Scan for the cell matching the given text and deliver its (X, Y) coordinate at center. 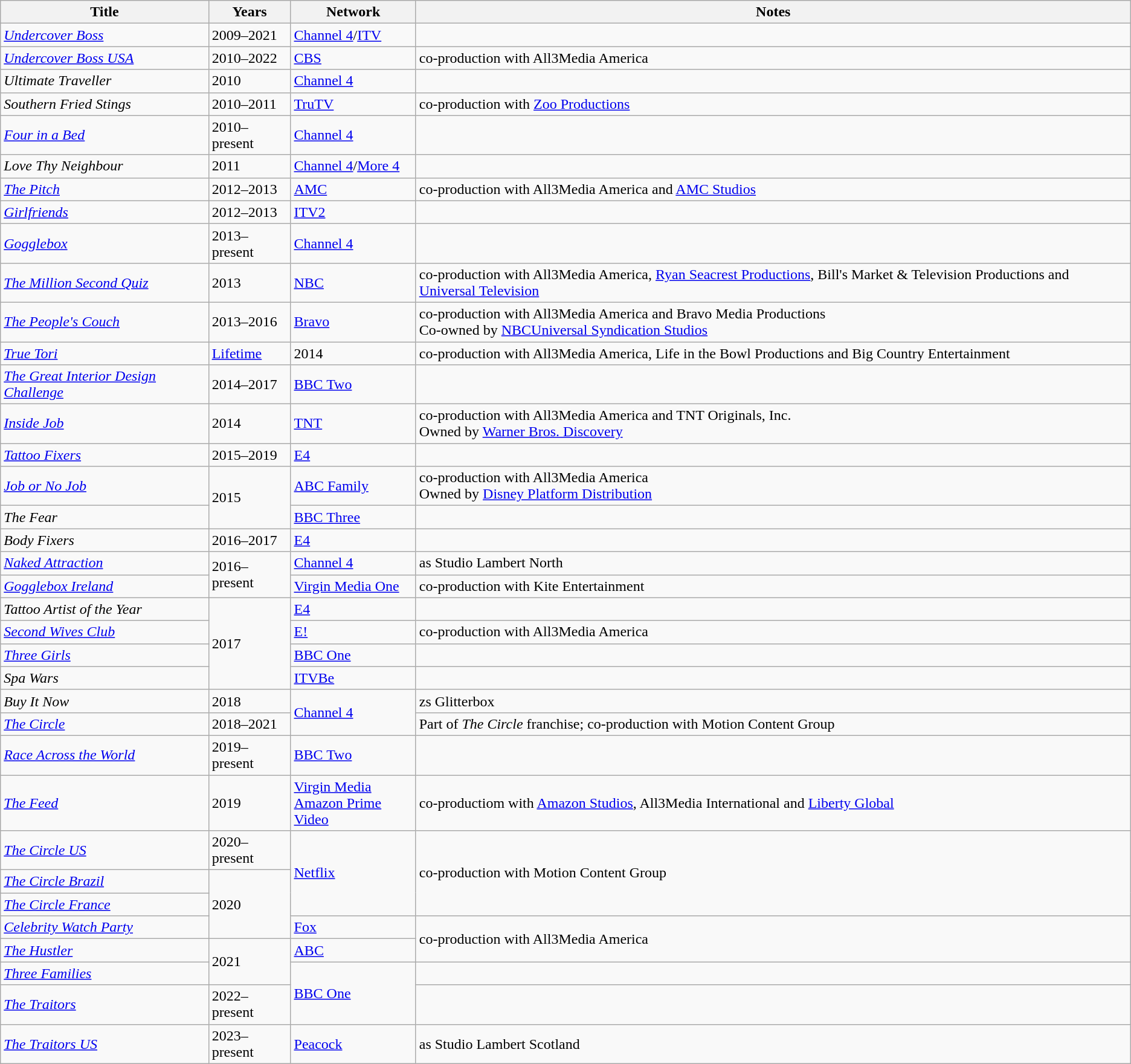
2020–present (250, 851)
co-production with All3Media AmericaOwned by Disney Platform Distribution (773, 486)
co-production with Kite Entertainment (773, 586)
2018–2021 (250, 724)
co-production with Motion Content Group (773, 874)
The Circle France (105, 904)
2019–present (250, 755)
2010–present (250, 135)
Years (250, 12)
The Hustler (105, 950)
2010–2022 (250, 58)
Netflix (353, 874)
2010 (250, 81)
Body Fixers (105, 540)
Undercover Boss (105, 35)
Three Girls (105, 655)
Part of The Circle franchise; co-production with Motion Content Group (773, 724)
co-production with All3Media America and TNT Originals, Inc.Owned by Warner Bros. Discovery (773, 424)
TNT (353, 424)
The People's Couch (105, 321)
2015 (250, 498)
Tattoo Fixers (105, 455)
Gogglebox Ireland (105, 586)
Celebrity Watch Party (105, 927)
2017 (250, 643)
AMC (353, 189)
2022–present (250, 1004)
ABC Family (353, 486)
True Tori (105, 353)
2010–2011 (250, 104)
2016–present (250, 575)
Naked Attraction (105, 563)
Race Across the World (105, 755)
The Feed (105, 802)
2013–2016 (250, 321)
Ultimate Traveller (105, 81)
ITV2 (353, 212)
zs Glitterbox (773, 701)
Spa Wars (105, 678)
The Traitors (105, 1004)
2020 (250, 904)
2023–present (250, 1044)
The Fear (105, 517)
TruTV (353, 104)
Network (353, 12)
Fox (353, 927)
The Pitch (105, 189)
Three Families (105, 973)
Title (105, 12)
co-productiom with Amazon Studios, All3Media International and Liberty Global (773, 802)
co-production with Zoo Productions (773, 104)
as Studio Lambert North (773, 563)
co-production with All3Media America and Bravo Media ProductionsCo-owned by NBCUniversal Syndication Studios (773, 321)
Tattoo Artist of the Year (105, 609)
Virgin Media One (353, 586)
Gogglebox (105, 243)
Love Thy Neighbour (105, 166)
2021 (250, 962)
Virgin MediaAmazon Prime Video (353, 802)
as Studio Lambert Scotland (773, 1044)
2014–2017 (250, 384)
The Great Interior Design Challenge (105, 384)
co-production with All3Media America, Life in the Bowl Productions and Big Country Entertainment (773, 353)
ITVBe (353, 678)
2013 (250, 283)
E! (353, 632)
Notes (773, 12)
2018 (250, 701)
2009–2021 (250, 35)
Bravo (353, 321)
2011 (250, 166)
2015–2019 (250, 455)
Four in a Bed (105, 135)
NBC (353, 283)
The Circle (105, 724)
Girlfriends (105, 212)
The Million Second Quiz (105, 283)
ABC (353, 950)
2019 (250, 802)
The Circle Brazil (105, 882)
Job or No Job (105, 486)
Inside Job (105, 424)
Peacock (353, 1044)
BBC Three (353, 517)
CBS (353, 58)
The Traitors US (105, 1044)
Channel 4/ITV (353, 35)
The Circle US (105, 851)
2016–2017 (250, 540)
Second Wives Club (105, 632)
Undercover Boss USA (105, 58)
Lifetime (250, 353)
co-production with All3Media America and AMC Studios (773, 189)
Southern Fried Stings (105, 104)
co-production with All3Media America, Ryan Seacrest Productions, Bill's Market & Television Productions and Universal Television (773, 283)
Channel 4/More 4 (353, 166)
Buy It Now (105, 701)
2013–present (250, 243)
